From the cell containing the given text, extract its center point as (x, y) coordinate. 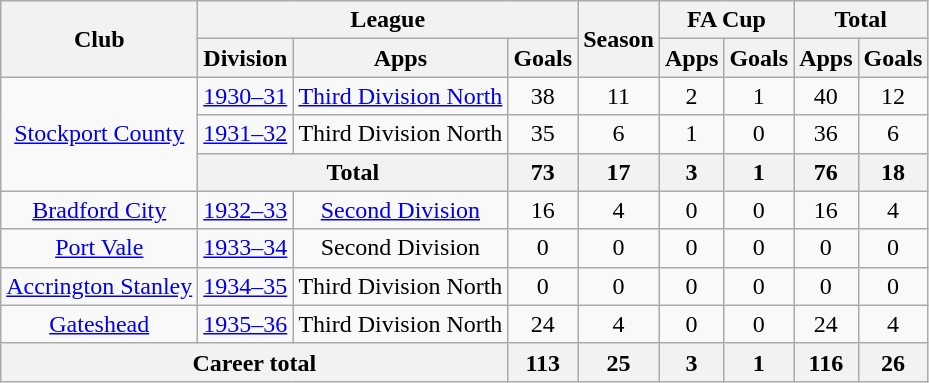
Accrington Stanley (100, 286)
26 (893, 362)
1931–32 (246, 134)
Stockport County (100, 134)
1932–33 (246, 210)
League (388, 20)
Season (619, 39)
Career total (254, 362)
2 (691, 96)
36 (826, 134)
76 (826, 172)
Bradford City (100, 210)
17 (619, 172)
Port Vale (100, 248)
25 (619, 362)
73 (543, 172)
11 (619, 96)
116 (826, 362)
1930–31 (246, 96)
1933–34 (246, 248)
35 (543, 134)
Club (100, 39)
18 (893, 172)
1935–36 (246, 324)
Gateshead (100, 324)
Division (246, 58)
38 (543, 96)
1934–35 (246, 286)
40 (826, 96)
113 (543, 362)
12 (893, 96)
FA Cup (726, 20)
